Search for the cell housing the specified text and yield its (X, Y) center coordinate. 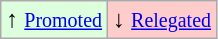
↑ Promoted (54, 20)
↓ Relegated (162, 20)
